Determine the [X, Y] coordinate at the center of the cell enclosing the given text.  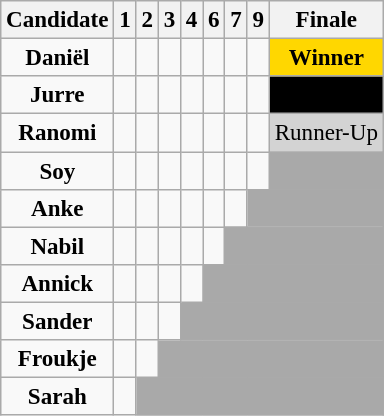
7 [236, 20]
Candidate [58, 20]
Nabil [58, 246]
Sarah [58, 397]
9 [258, 20]
Finale [326, 20]
Runner-Up [326, 133]
2 [147, 20]
3 [169, 20]
Winner [326, 58]
Annick [58, 284]
Ranomi [58, 133]
6 [214, 20]
4 [192, 20]
Sander [58, 322]
1 [125, 20]
Froukje [58, 359]
Anke [58, 209]
Jurre [58, 95]
Soy [58, 171]
Daniël [58, 58]
